Return the (X, Y) coordinate for the center point of the cell that contains the specified text.  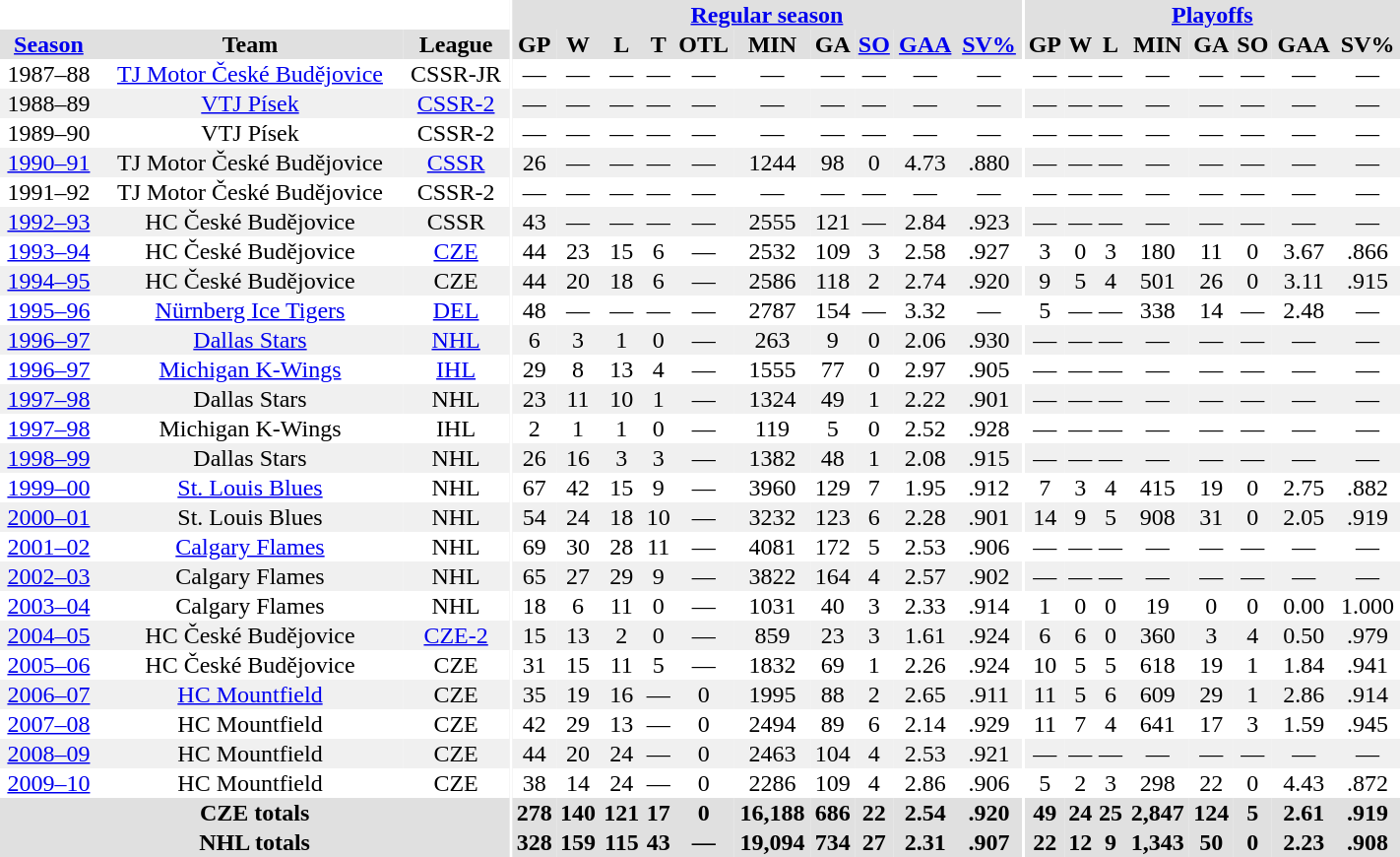
2006–07 (49, 694)
1987–88 (49, 74)
Regular season (768, 15)
734 (833, 842)
1995–96 (49, 310)
.866 (1368, 251)
1989–90 (49, 133)
2002–03 (49, 576)
88 (833, 694)
2007–08 (49, 724)
2008–09 (49, 754)
1324 (772, 399)
89 (833, 724)
2.61 (1304, 813)
908 (1158, 517)
2787 (772, 310)
1832 (772, 665)
CZE-2 (456, 635)
2555 (772, 222)
154 (833, 310)
859 (772, 635)
686 (833, 813)
180 (1158, 251)
123 (833, 517)
2003–04 (49, 606)
67 (535, 488)
3.11 (1304, 281)
3232 (772, 517)
1992–93 (49, 222)
1.59 (1304, 724)
1998–99 (49, 458)
2001–02 (49, 547)
2.33 (925, 606)
28 (621, 547)
0.50 (1304, 635)
328 (535, 842)
1.61 (925, 635)
2.65 (925, 694)
1988–89 (49, 103)
1.000 (1368, 606)
.941 (1368, 665)
Season (49, 44)
2532 (772, 251)
77 (833, 369)
Nürnberg Ice Tigers (250, 310)
25 (1111, 813)
.912 (989, 488)
2.26 (925, 665)
2.28 (925, 517)
1999–00 (49, 488)
263 (772, 340)
.907 (989, 842)
16,188 (772, 813)
140 (578, 813)
.929 (989, 724)
0.00 (1304, 606)
65 (535, 576)
2.48 (1304, 310)
54 (535, 517)
98 (833, 163)
NHL totals (254, 842)
4.73 (925, 163)
.927 (989, 251)
CSSR-JR (456, 74)
.945 (1368, 724)
1244 (772, 163)
.930 (989, 340)
2.57 (925, 576)
2494 (772, 724)
2.97 (925, 369)
4.43 (1304, 783)
50 (1211, 842)
3.67 (1304, 251)
1990–91 (49, 163)
.908 (1368, 842)
2.22 (925, 399)
.928 (989, 428)
12 (1081, 842)
OTL (703, 44)
501 (1158, 281)
.880 (989, 163)
360 (1158, 635)
2463 (772, 754)
2000–01 (49, 517)
40 (833, 606)
4081 (772, 547)
2.31 (925, 842)
159 (578, 842)
338 (1158, 310)
1994–95 (49, 281)
2.14 (925, 724)
1555 (772, 369)
30 (578, 547)
2.74 (925, 281)
2.58 (925, 251)
19,094 (772, 842)
1.84 (1304, 665)
618 (1158, 665)
129 (833, 488)
2,847 (1158, 813)
2.23 (1304, 842)
.872 (1368, 783)
.902 (989, 576)
2.84 (925, 222)
CZE totals (254, 813)
.923 (989, 222)
.921 (989, 754)
1382 (772, 458)
2.54 (925, 813)
104 (833, 754)
3.32 (925, 310)
124 (1211, 813)
38 (535, 783)
Playoffs (1213, 15)
T (658, 44)
1993–94 (49, 251)
.905 (989, 369)
8 (578, 369)
.911 (989, 694)
2.05 (1304, 517)
.882 (1368, 488)
3822 (772, 576)
2.75 (1304, 488)
3960 (772, 488)
2005–06 (49, 665)
35 (535, 694)
172 (833, 547)
2.52 (925, 428)
1.95 (925, 488)
2586 (772, 281)
DEL (456, 310)
.979 (1368, 635)
415 (1158, 488)
2286 (772, 783)
2009–10 (49, 783)
1991–92 (49, 192)
609 (1158, 694)
1995 (772, 694)
119 (772, 428)
118 (833, 281)
1,343 (1158, 842)
2.06 (925, 340)
1031 (772, 606)
Team (250, 44)
641 (1158, 724)
115 (621, 842)
2.08 (925, 458)
278 (535, 813)
2004–05 (49, 635)
298 (1158, 783)
League (456, 44)
164 (833, 576)
